Find where the given text appears and provide that cell's center as (x, y) coordinate. 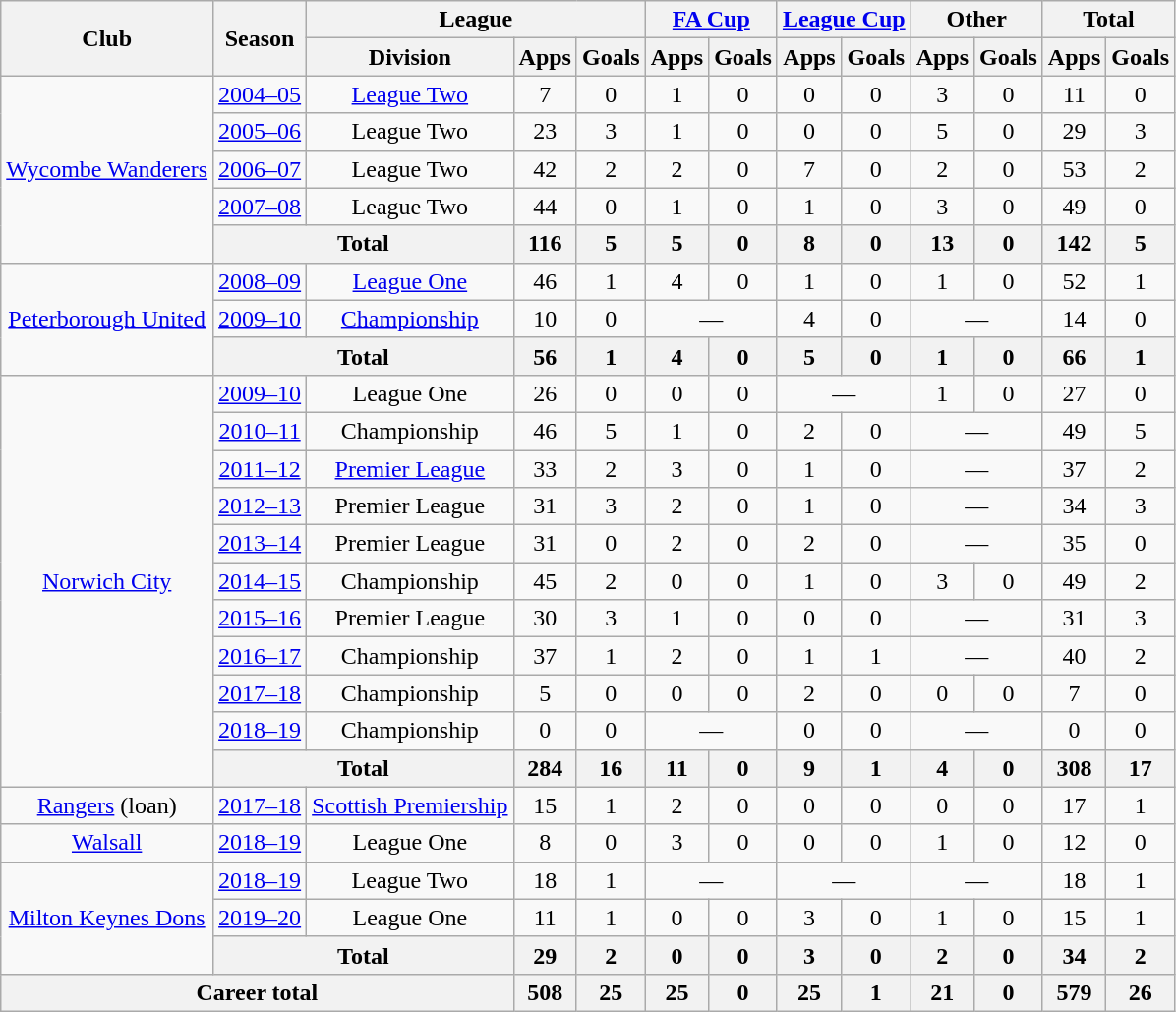
Career total (258, 992)
2005–06 (260, 132)
2004–05 (260, 94)
2010–11 (260, 431)
2013–14 (260, 544)
Rangers (loan) (107, 805)
9 (808, 768)
116 (545, 244)
2012–13 (260, 506)
FA Cup (711, 20)
66 (1074, 356)
56 (545, 356)
Milton Keynes Dons (107, 918)
53 (1074, 169)
45 (545, 581)
40 (1074, 656)
308 (1074, 768)
33 (545, 469)
284 (545, 768)
21 (942, 992)
Club (107, 38)
142 (1074, 244)
Scottish Premiership (410, 805)
2008–09 (260, 281)
2014–15 (260, 581)
2015–16 (260, 619)
44 (545, 207)
579 (1074, 992)
2016–17 (260, 656)
13 (942, 244)
Peterborough United (107, 319)
508 (545, 992)
2007–08 (260, 207)
Norwich City (107, 580)
42 (545, 169)
2011–12 (260, 469)
Other (976, 20)
35 (1074, 544)
16 (611, 768)
League (476, 20)
52 (1074, 281)
Season (260, 38)
14 (1074, 319)
27 (1074, 393)
10 (545, 319)
30 (545, 619)
2019–20 (260, 918)
Walsall (107, 843)
23 (545, 132)
Wycombe Wanderers (107, 169)
12 (1074, 843)
League Cup (844, 20)
2006–07 (260, 169)
Division (410, 57)
